Detect which cell encompasses the target text, then output its [X, Y] center coordinate. 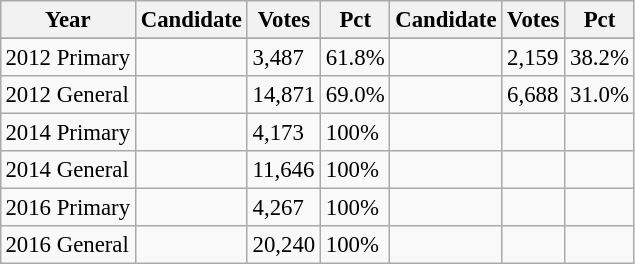
Year [68, 20]
2014 General [68, 170]
38.2% [600, 57]
2016 General [68, 245]
14,871 [284, 95]
61.8% [356, 57]
11,646 [284, 170]
3,487 [284, 57]
2016 Primary [68, 208]
20,240 [284, 245]
4,173 [284, 133]
4,267 [284, 208]
2,159 [534, 57]
6,688 [534, 95]
2012 Primary [68, 57]
31.0% [600, 95]
69.0% [356, 95]
2012 General [68, 95]
2014 Primary [68, 133]
